From the cell containing the given text, extract its center point as (x, y) coordinate. 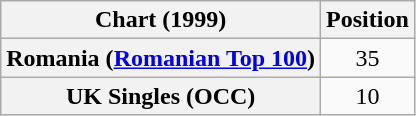
Romania (Romanian Top 100) (161, 58)
10 (368, 96)
Position (368, 20)
Chart (1999) (161, 20)
UK Singles (OCC) (161, 96)
35 (368, 58)
